Locate the cell with the specified text and output its (X, Y) center coordinate. 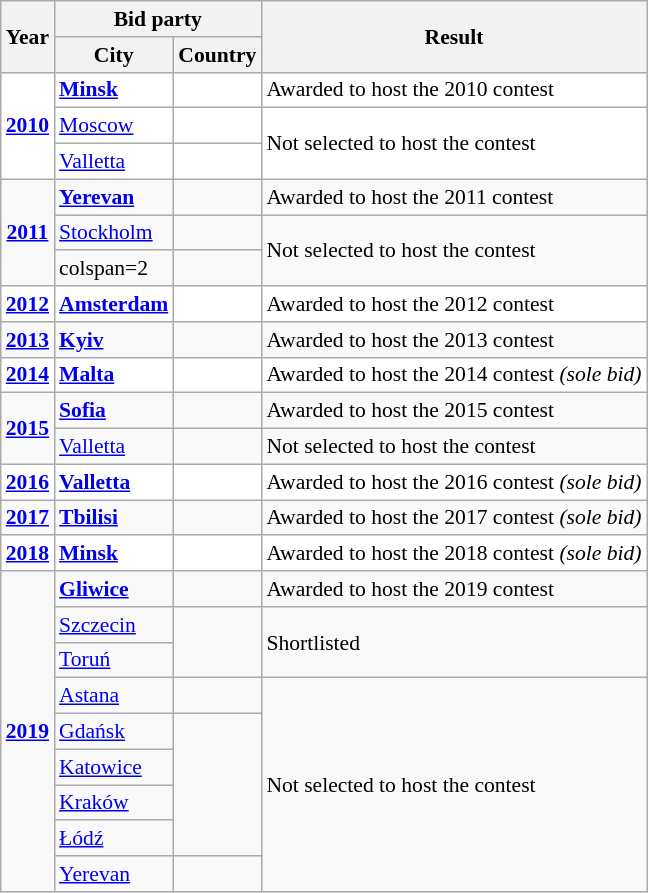
Awarded to host the 2012 contest (454, 304)
2016 (28, 482)
Awarded to host the 2019 contest (454, 589)
Awarded to host the 2017 contest (sole bid) (454, 518)
2014 (28, 375)
Moscow (114, 126)
colspan=2 (114, 269)
Country (217, 55)
Gliwice (114, 589)
Awarded to host the 2013 contest (454, 340)
2015 (28, 428)
Malta (114, 375)
Shortlisted (454, 642)
Kyiv (114, 340)
2019 (28, 732)
City (114, 55)
Gdańsk (114, 732)
Awarded to host the 2011 contest (454, 197)
2013 (28, 340)
Toruń (114, 660)
Result (454, 36)
Amsterdam (114, 304)
Awarded to host the 2016 contest (sole bid) (454, 482)
Łódź (114, 839)
Awarded to host the 2010 contest (454, 90)
2017 (28, 518)
Year (28, 36)
Bid party (158, 19)
Stockholm (114, 233)
Katowice (114, 767)
Astana (114, 696)
Kraków (114, 803)
2018 (28, 554)
2011 (28, 232)
2012 (28, 304)
Sofia (114, 411)
Awarded to host the 2014 contest (sole bid) (454, 375)
2010 (28, 126)
Awarded to host the 2015 contest (454, 411)
Awarded to host the 2018 contest (sole bid) (454, 554)
Szczecin (114, 625)
Tbilisi (114, 518)
